Return the (x, y) coordinate for the center point of the cell that contains the specified text.  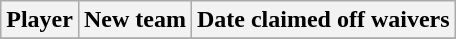
New team (134, 20)
Date claimed off waivers (323, 20)
Player (40, 20)
